Identify which cell holds the provided text, then report its [x, y] central coordinate. 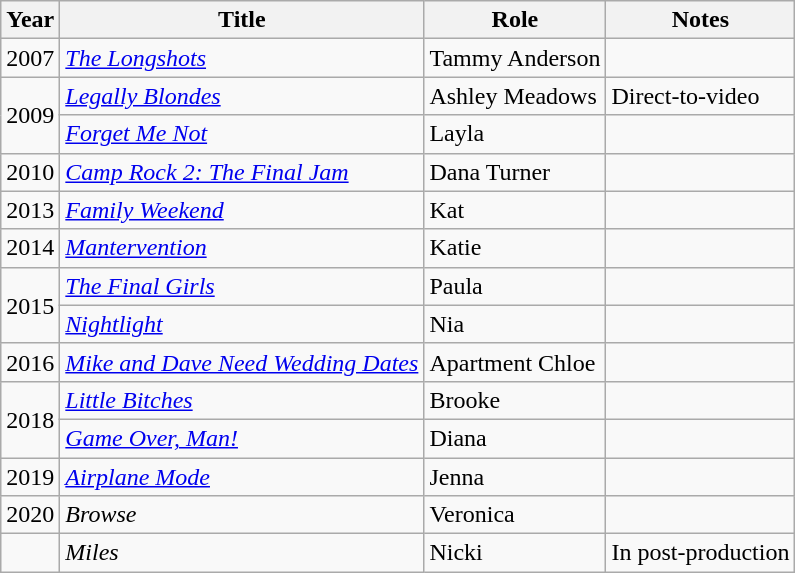
2018 [30, 419]
Legally Blondes [242, 96]
Tammy Anderson [515, 58]
Diana [515, 438]
Apartment Chloe [515, 362]
2016 [30, 362]
Brooke [515, 400]
Miles [242, 553]
Title [242, 20]
Nightlight [242, 324]
Paula [515, 286]
2015 [30, 305]
2013 [30, 210]
The Longshots [242, 58]
Nicki [515, 553]
Dana Turner [515, 172]
Layla [515, 134]
Role [515, 20]
Year [30, 20]
Game Over, Man! [242, 438]
Katie [515, 248]
2010 [30, 172]
Direct-to-video [700, 96]
2020 [30, 515]
The Final Girls [242, 286]
Camp Rock 2: The Final Jam [242, 172]
Forget Me Not [242, 134]
In post-production [700, 553]
Mantervention [242, 248]
2009 [30, 115]
Browse [242, 515]
Jenna [515, 477]
Notes [700, 20]
Family Weekend [242, 210]
Mike and Dave Need Wedding Dates [242, 362]
Little Bitches [242, 400]
Nia [515, 324]
Veronica [515, 515]
2019 [30, 477]
Ashley Meadows [515, 96]
Airplane Mode [242, 477]
2014 [30, 248]
2007 [30, 58]
Kat [515, 210]
